Find where the given text appears and provide that cell's center as [x, y] coordinate. 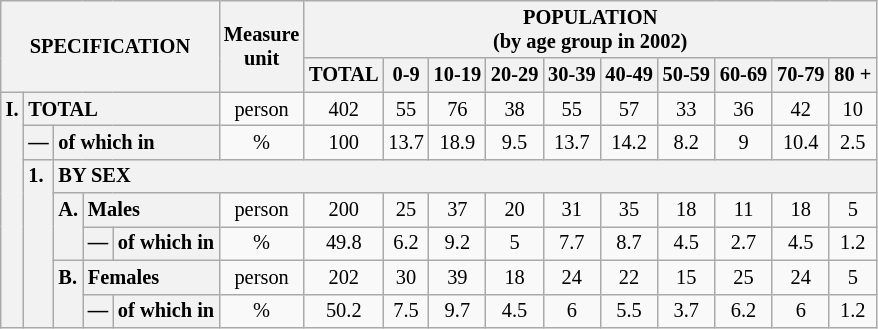
70-79 [800, 75]
I. [12, 210]
Males [151, 210]
9.7 [458, 311]
Females [151, 277]
402 [344, 109]
57 [628, 109]
20 [514, 210]
8.7 [628, 243]
8.2 [686, 142]
5.5 [628, 311]
10 [852, 109]
SPECIFICATION [110, 46]
10-19 [458, 75]
30 [406, 277]
9 [744, 142]
38 [514, 109]
9.5 [514, 142]
15 [686, 277]
50.2 [344, 311]
22 [628, 277]
50-59 [686, 75]
POPULATION (by age group in 2002) [590, 29]
Measure unit [262, 46]
31 [572, 210]
39 [458, 277]
30-39 [572, 75]
2.5 [852, 142]
18.9 [458, 142]
40-49 [628, 75]
33 [686, 109]
100 [344, 142]
202 [344, 277]
60-69 [744, 75]
37 [458, 210]
0-9 [406, 75]
A. [68, 226]
3.7 [686, 311]
B. [68, 294]
20-29 [514, 75]
7.7 [572, 243]
2.7 [744, 243]
200 [344, 210]
10.4 [800, 142]
9.2 [458, 243]
80 + [852, 75]
76 [458, 109]
BY SEX [466, 176]
42 [800, 109]
14.2 [628, 142]
35 [628, 210]
49.8 [344, 243]
11 [744, 210]
7.5 [406, 311]
1. [38, 243]
36 [744, 109]
